Output the [X, Y] coordinate of the center of the cell containing the given text.  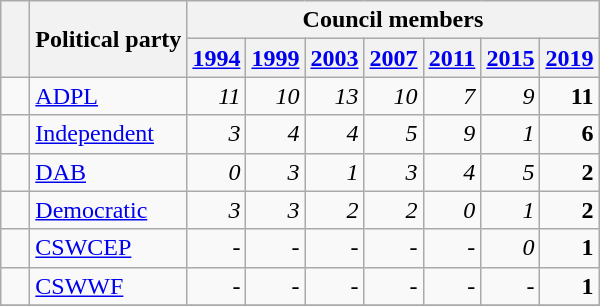
CSWCEP [108, 248]
DAB [108, 172]
6 [570, 134]
2019 [570, 58]
Council members [393, 20]
CSWWF [108, 286]
Democratic [108, 210]
2007 [394, 58]
2015 [510, 58]
7 [452, 96]
1999 [276, 58]
Political party [108, 39]
ADPL [108, 96]
Independent [108, 134]
1994 [216, 58]
2011 [452, 58]
13 [334, 96]
2003 [334, 58]
